Determine the (x, y) coordinate at the center of the cell enclosing the given text.  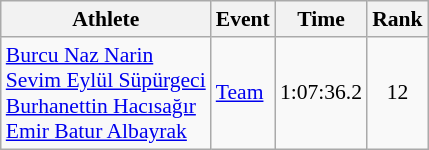
Rank (398, 19)
Event (243, 19)
Time (321, 19)
Athlete (106, 19)
12 (398, 93)
Team (243, 93)
1:07:36.2 (321, 93)
Burcu Naz NarinSevim Eylül Süpürgeci Burhanettin HacısağırEmir Batur Albayrak (106, 93)
